Identify which cell holds the provided text, then report its [X, Y] central coordinate. 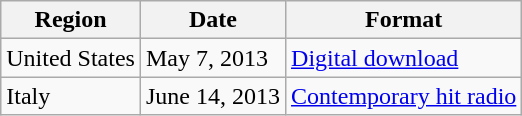
Italy [71, 96]
Date [212, 20]
United States [71, 58]
Region [71, 20]
Format [404, 20]
June 14, 2013 [212, 96]
Contemporary hit radio [404, 96]
May 7, 2013 [212, 58]
Digital download [404, 58]
